Detect which cell encompasses the target text, then output its [x, y] center coordinate. 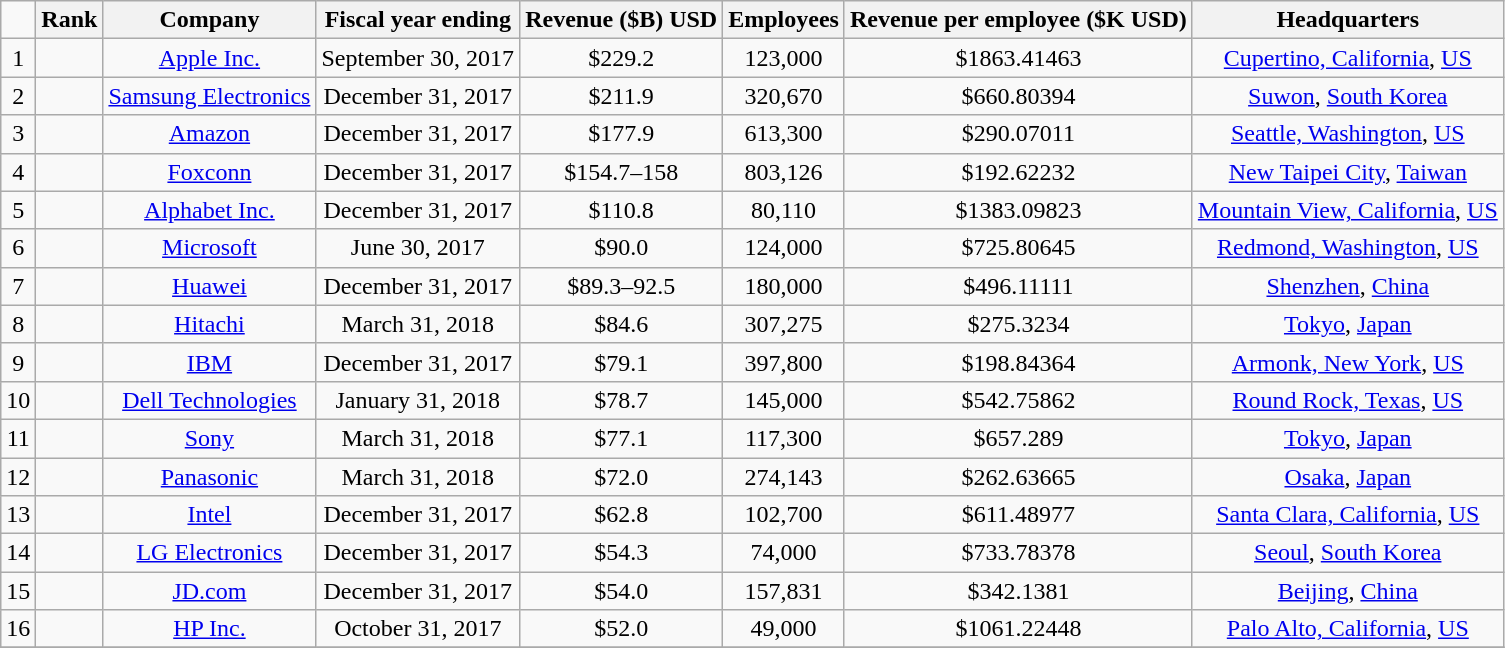
$52.0 [622, 629]
$79.1 [622, 362]
274,143 [784, 477]
15 [18, 591]
Seoul, South Korea [1348, 553]
Fiscal year ending [418, 20]
8 [18, 324]
Apple Inc. [210, 58]
Huawei [210, 286]
$72.0 [622, 477]
$1383.09823 [1018, 210]
$177.9 [622, 134]
102,700 [784, 515]
$54.0 [622, 591]
$1061.22448 [1018, 629]
Round Rock, Texas, US [1348, 400]
124,000 [784, 248]
$198.84364 [1018, 362]
Redmond, Washington, US [1348, 248]
Suwon, South Korea [1348, 96]
$275.3234 [1018, 324]
11 [18, 438]
Rank [70, 20]
$660.80394 [1018, 96]
$657.289 [1018, 438]
$154.7–158 [622, 172]
Samsung Electronics [210, 96]
New Taipei City, Taiwan [1348, 172]
307,275 [784, 324]
613,300 [784, 134]
Seattle, Washington, US [1348, 134]
Sony [210, 438]
$62.8 [622, 515]
16 [18, 629]
$77.1 [622, 438]
$342.1381 [1018, 591]
2 [18, 96]
320,670 [784, 96]
$496.11111 [1018, 286]
1 [18, 58]
803,126 [784, 172]
HP Inc. [210, 629]
Employees [784, 20]
$110.8 [622, 210]
3 [18, 134]
LG Electronics [210, 553]
January 31, 2018 [418, 400]
$89.3–92.5 [622, 286]
49,000 [784, 629]
September 30, 2017 [418, 58]
9 [18, 362]
Company [210, 20]
123,000 [784, 58]
6 [18, 248]
$229.2 [622, 58]
Intel [210, 515]
10 [18, 400]
397,800 [784, 362]
$725.80645 [1018, 248]
157,831 [784, 591]
$78.7 [622, 400]
Amazon [210, 134]
Foxconn [210, 172]
Armonk, New York, US [1348, 362]
$84.6 [622, 324]
Hitachi [210, 324]
Palo Alto, California, US [1348, 629]
$1863.41463 [1018, 58]
$211.9 [622, 96]
$542.75862 [1018, 400]
13 [18, 515]
Osaka, Japan [1348, 477]
Microsoft [210, 248]
145,000 [784, 400]
June 30, 2017 [418, 248]
Panasonic [210, 477]
12 [18, 477]
$192.62232 [1018, 172]
IBM [210, 362]
Revenue ($B) USD [622, 20]
Alphabet Inc. [210, 210]
JD.com [210, 591]
Dell Technologies [210, 400]
14 [18, 553]
180,000 [784, 286]
Revenue per employee ($K USD) [1018, 20]
Cupertino, California, US [1348, 58]
5 [18, 210]
October 31, 2017 [418, 629]
117,300 [784, 438]
4 [18, 172]
$290.07011 [1018, 134]
Shenzhen, China [1348, 286]
7 [18, 286]
74,000 [784, 553]
$54.3 [622, 553]
Santa Clara, California, US [1348, 515]
80,110 [784, 210]
Headquarters [1348, 20]
$611.48977 [1018, 515]
Beijing, China [1348, 591]
$733.78378 [1018, 553]
$90.0 [622, 248]
Mountain View, California, US [1348, 210]
$262.63665 [1018, 477]
